Return the [X, Y] coordinate for the center point of the cell that contains the specified text.  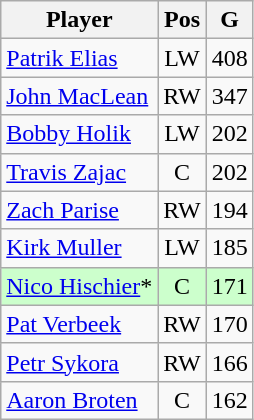
Nico Hischier* [80, 286]
171 [230, 286]
Petr Sykora [80, 362]
194 [230, 210]
Travis Zajac [80, 172]
G [230, 20]
Aaron Broten [80, 400]
Pos [182, 20]
Player [80, 20]
166 [230, 362]
185 [230, 248]
162 [230, 400]
Kirk Muller [80, 248]
170 [230, 324]
Pat Verbeek [80, 324]
Patrik Elias [80, 58]
408 [230, 58]
347 [230, 96]
Zach Parise [80, 210]
John MacLean [80, 96]
Bobby Holik [80, 134]
